Determine the [X, Y] coordinate at the center of the cell enclosing the given text.  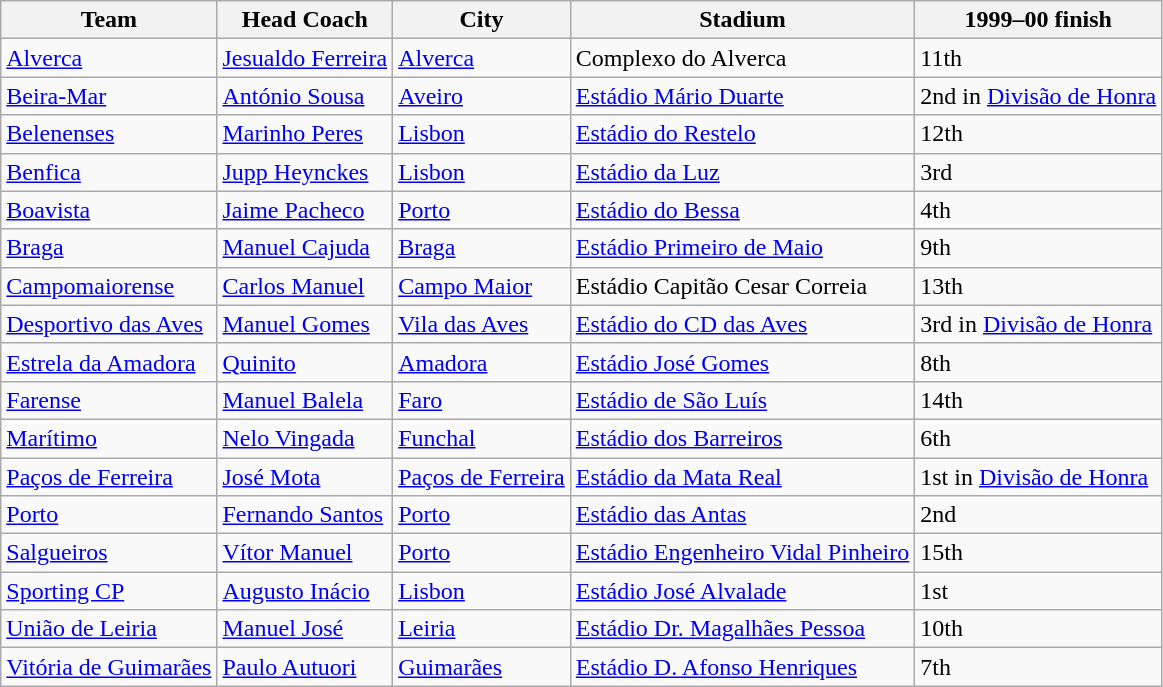
Campomaiorense [109, 286]
Guimarães [482, 667]
7th [1038, 667]
Quinito [305, 362]
3rd [1038, 172]
Nelo Vingada [305, 438]
Complexo do Alverca [742, 58]
Estádio José Gomes [742, 362]
14th [1038, 400]
Estádio dos Barreiros [742, 438]
Estádio Mário Duarte [742, 96]
Marítimo [109, 438]
12th [1038, 134]
Estádio Capitão Cesar Correia [742, 286]
Estádio da Luz [742, 172]
11th [1038, 58]
Faro [482, 400]
Farense [109, 400]
Manuel Gomes [305, 324]
Benfica [109, 172]
Estádio Engenheiro Vidal Pinheiro [742, 553]
15th [1038, 553]
10th [1038, 629]
6th [1038, 438]
Aveiro [482, 96]
José Mota [305, 477]
1999–00 finish [1038, 20]
Estádio do CD das Aves [742, 324]
8th [1038, 362]
1st [1038, 591]
Estrela da Amadora [109, 362]
2nd [1038, 515]
4th [1038, 210]
Leiria [482, 629]
Belenenses [109, 134]
Salgueiros [109, 553]
Paulo Autuori [305, 667]
Vitória de Guimarães [109, 667]
Estádio das Antas [742, 515]
Jupp Heynckes [305, 172]
Estádio da Mata Real [742, 477]
City [482, 20]
António Sousa [305, 96]
Estádio José Alvalade [742, 591]
Carlos Manuel [305, 286]
Desportivo das Aves [109, 324]
2nd in Divisão de Honra [1038, 96]
União de Leiria [109, 629]
Jaime Pacheco [305, 210]
Vítor Manuel [305, 553]
Estádio do Bessa [742, 210]
Fernando Santos [305, 515]
Vila das Aves [482, 324]
Marinho Peres [305, 134]
Manuel Cajuda [305, 248]
9th [1038, 248]
1st in Divisão de Honra [1038, 477]
Campo Maior [482, 286]
Funchal [482, 438]
Estádio Primeiro de Maio [742, 248]
Estádio D. Afonso Henriques [742, 667]
Stadium [742, 20]
Beira-Mar [109, 96]
Estádio do Restelo [742, 134]
Manuel Balela [305, 400]
Manuel José [305, 629]
Estádio Dr. Magalhães Pessoa [742, 629]
Team [109, 20]
3rd in Divisão de Honra [1038, 324]
Amadora [482, 362]
13th [1038, 286]
Augusto Inácio [305, 591]
Boavista [109, 210]
Jesualdo Ferreira [305, 58]
Sporting CP [109, 591]
Head Coach [305, 20]
Estádio de São Luís [742, 400]
